Pinpoint the cell where the given text exists, returning its (x, y) midpoint coordinate. 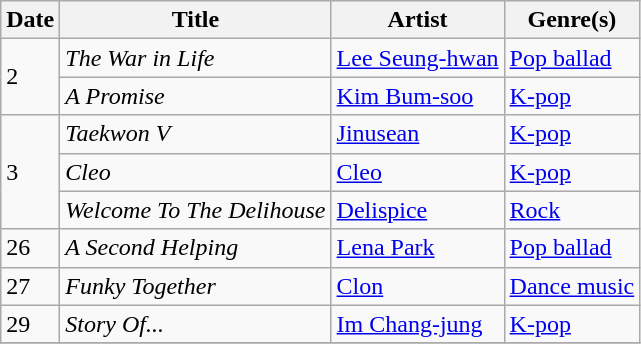
3 (30, 172)
26 (30, 248)
Taekwon V (196, 134)
2 (30, 77)
Artist (418, 20)
Funky Together (196, 286)
Jinusean (418, 134)
A Second Helping (196, 248)
Lee Seung-hwan (418, 58)
The War in Life (196, 58)
Kim Bum-soo (418, 96)
29 (30, 324)
Delispice (418, 210)
Lena Park (418, 248)
Welcome To The Delihouse (196, 210)
Title (196, 20)
A Promise (196, 96)
Date (30, 20)
27 (30, 286)
Clon (418, 286)
Genre(s) (572, 20)
Im Chang-jung (418, 324)
Rock (572, 210)
Dance music (572, 286)
Story Of... (196, 324)
